Search for the cell housing the specified text and yield its [x, y] center coordinate. 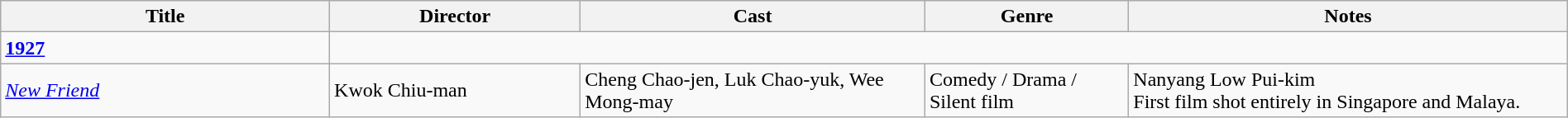
New Friend [165, 91]
Comedy / Drama / Silent film [1026, 91]
Director [455, 17]
Cheng Chao-jen, Luk Chao-yuk, Wee Mong-may [753, 91]
Kwok Chiu-man [455, 91]
Nanyang Low Pui-kimFirst film shot entirely in Singapore and Malaya. [1348, 91]
Notes [1348, 17]
Title [165, 17]
Genre [1026, 17]
1927 [165, 48]
Cast [753, 17]
